For the text-containing cell, return its midpoint in (X, Y) coordinate format. 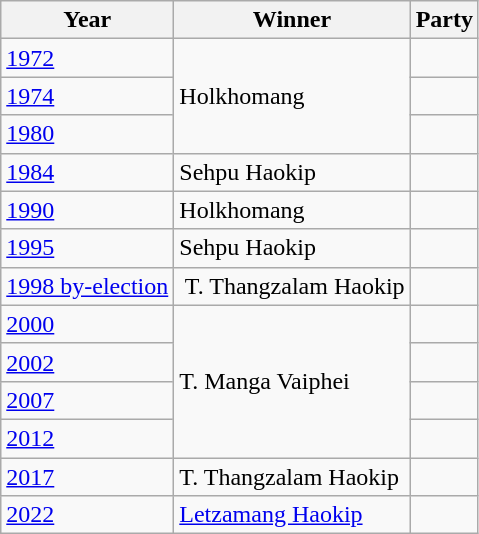
1974 (88, 96)
2000 (88, 324)
Winner (292, 20)
Year (88, 20)
2007 (88, 400)
1995 (88, 248)
T. Manga Vaiphei (292, 381)
Letzamang Haokip (292, 515)
2012 (88, 438)
1972 (88, 58)
2022 (88, 515)
1998 by-election (88, 286)
Party (444, 20)
2017 (88, 477)
1984 (88, 172)
1980 (88, 134)
1990 (88, 210)
2002 (88, 362)
